Scan for the cell matching the given text and deliver its [X, Y] coordinate at center. 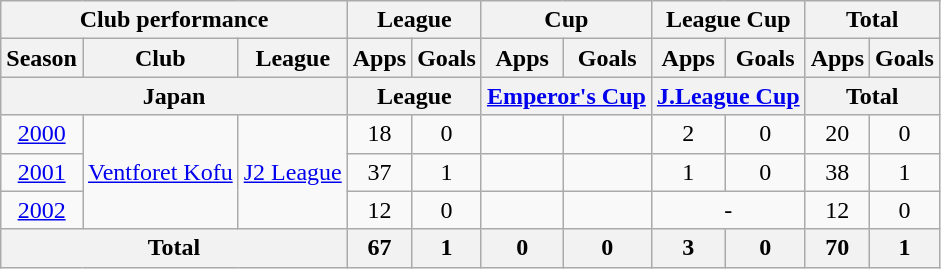
20 [837, 134]
67 [379, 248]
2000 [42, 134]
Club [160, 58]
3 [688, 248]
Ventforet Kofu [160, 172]
2001 [42, 172]
37 [379, 172]
Cup [566, 20]
League Cup [728, 20]
Season [42, 58]
Japan [174, 96]
18 [379, 134]
2 [688, 134]
2002 [42, 210]
J.League Cup [728, 96]
Emperor's Cup [566, 96]
- [728, 210]
J2 League [292, 172]
70 [837, 248]
38 [837, 172]
Club performance [174, 20]
